Return the [x, y] coordinate for the center point of the cell that contains the specified text.  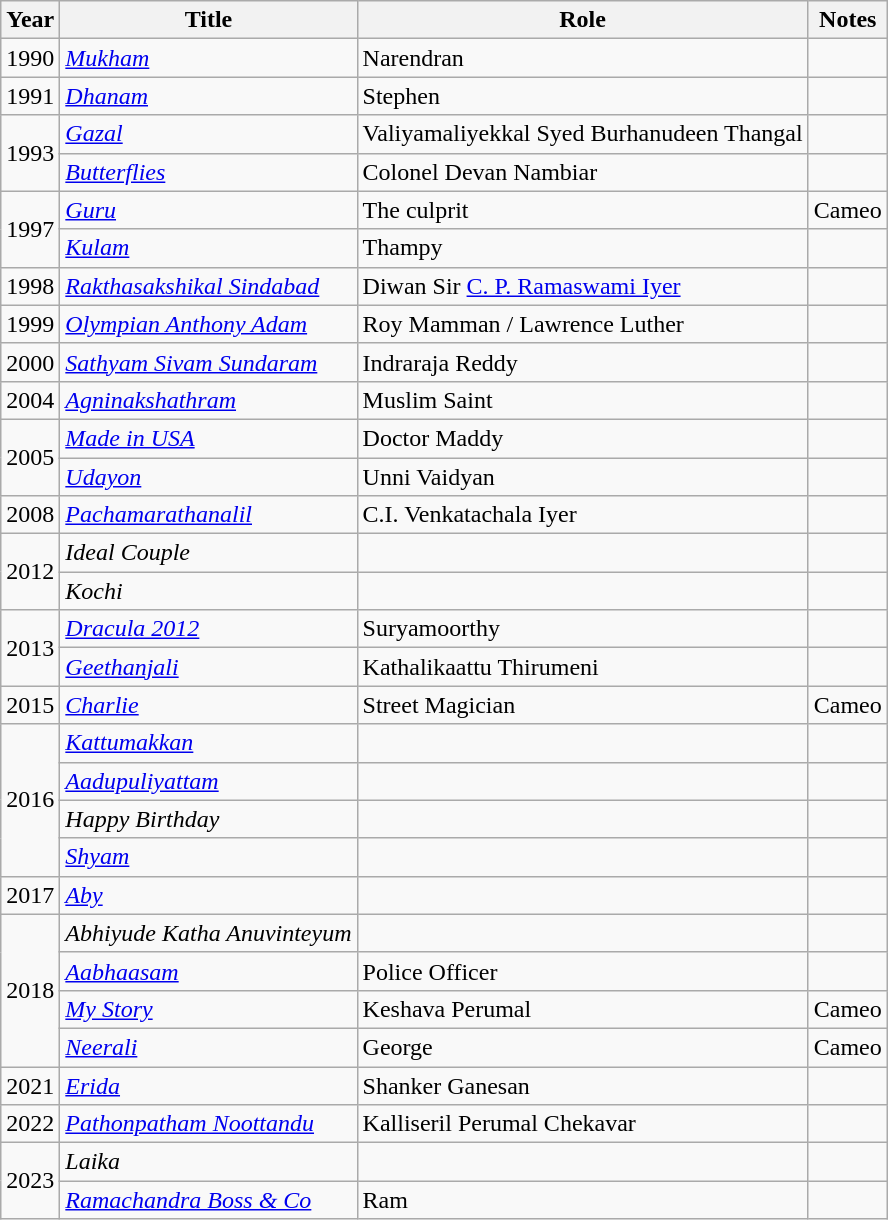
Valiyamaliyekkal Syed Burhanudeen Thangal [582, 134]
2015 [30, 705]
2005 [30, 457]
Shanker Ganesan [582, 1085]
Stephen [582, 96]
Narendran [582, 58]
2016 [30, 800]
Colonel Devan Nambiar [582, 172]
2012 [30, 572]
Agninakshathram [208, 400]
Muslim Saint [582, 400]
1990 [30, 58]
Thampy [582, 248]
Laika [208, 1162]
My Story [208, 1009]
Dracula 2012 [208, 629]
Kulam [208, 248]
2018 [30, 990]
Doctor Maddy [582, 438]
Diwan Sir C. P. Ramaswami Iyer [582, 286]
Aadupuliyattam [208, 781]
Suryamoorthy [582, 629]
Pachamarathanalil [208, 515]
1991 [30, 96]
Guru [208, 210]
Kalliseril Perumal Chekavar [582, 1124]
Street Magician [582, 705]
Gazal [208, 134]
2008 [30, 515]
Role [582, 20]
Happy Birthday [208, 819]
George [582, 1047]
2021 [30, 1085]
The culprit [582, 210]
Aabhaasam [208, 971]
Indraraja Reddy [582, 362]
Udayon [208, 477]
2023 [30, 1181]
Made in USA [208, 438]
Year [30, 20]
2013 [30, 648]
Kathalikaattu Thirumeni [582, 667]
Dhanam [208, 96]
1998 [30, 286]
1993 [30, 153]
2022 [30, 1124]
Erida [208, 1085]
Unni Vaidyan [582, 477]
Olympian Anthony Adam [208, 324]
Butterflies [208, 172]
C.I. Venkatachala Iyer [582, 515]
Title [208, 20]
Charlie [208, 705]
2017 [30, 895]
Ram [582, 1200]
Shyam [208, 857]
Ideal Couple [208, 553]
Kochi [208, 591]
Neerali [208, 1047]
1999 [30, 324]
Notes [848, 20]
Mukham [208, 58]
2004 [30, 400]
Kattumakkan [208, 743]
1997 [30, 229]
Ramachandra Boss & Co [208, 1200]
Pathonpatham Noottandu [208, 1124]
Sathyam Sivam Sundaram [208, 362]
Geethanjali [208, 667]
Roy Mamman / Lawrence Luther [582, 324]
Keshava Perumal [582, 1009]
2000 [30, 362]
Police Officer [582, 971]
Aby [208, 895]
Rakthasakshikal Sindabad [208, 286]
Abhiyude Katha Anuvinteyum [208, 933]
